Search for the cell housing the specified text and yield its (X, Y) center coordinate. 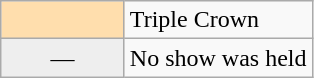
— (63, 58)
No show was held (218, 58)
Triple Crown (218, 20)
